Return (x, y) of the center of cell containing provided text 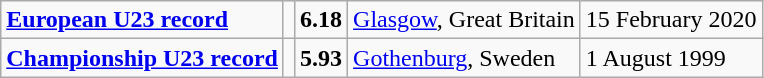
1 August 1999 (671, 58)
Gothenburg, Sweden (464, 58)
15 February 2020 (671, 20)
6.18 (320, 20)
Glasgow, Great Britain (464, 20)
European U23 record (142, 20)
5.93 (320, 58)
Championship U23 record (142, 58)
